Provide the (X, Y) coordinate of the cell's center where the given text is located.  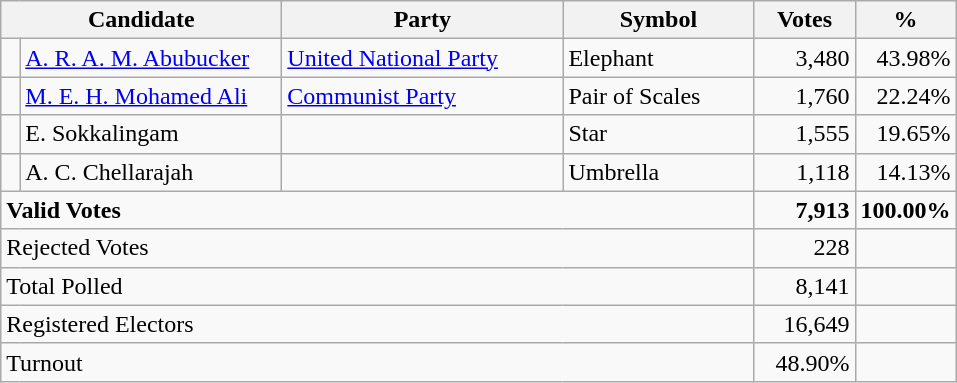
1,118 (804, 172)
1,760 (804, 96)
Pair of Scales (658, 96)
Rejected Votes (378, 248)
3,480 (804, 58)
100.00% (906, 210)
Symbol (658, 20)
16,649 (804, 324)
Elephant (658, 58)
Candidate (142, 20)
22.24% (906, 96)
228 (804, 248)
A. C. Chellarajah (151, 172)
Star (658, 134)
M. E. H. Mohamed Ali (151, 96)
Votes (804, 20)
43.98% (906, 58)
8,141 (804, 286)
Communist Party (422, 96)
Valid Votes (378, 210)
48.90% (804, 362)
14.13% (906, 172)
Total Polled (378, 286)
1,555 (804, 134)
E. Sokkalingam (151, 134)
United National Party (422, 58)
7,913 (804, 210)
Registered Electors (378, 324)
Turnout (378, 362)
% (906, 20)
Umbrella (658, 172)
A. R. A. M. Abubucker (151, 58)
Party (422, 20)
19.65% (906, 134)
